Capture the cell that displays the provided text and extract its [X, Y] central coordinate. 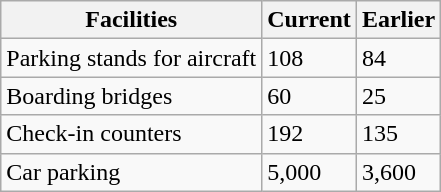
Parking stands for aircraft [132, 58]
5,000 [310, 172]
Facilities [132, 20]
Current [310, 20]
84 [398, 58]
135 [398, 134]
3,600 [398, 172]
Earlier [398, 20]
Boarding bridges [132, 96]
25 [398, 96]
192 [310, 134]
Check-in counters [132, 134]
Car parking [132, 172]
108 [310, 58]
60 [310, 96]
